Extract the (X, Y) coordinate from the center of the cell holding the provided text.  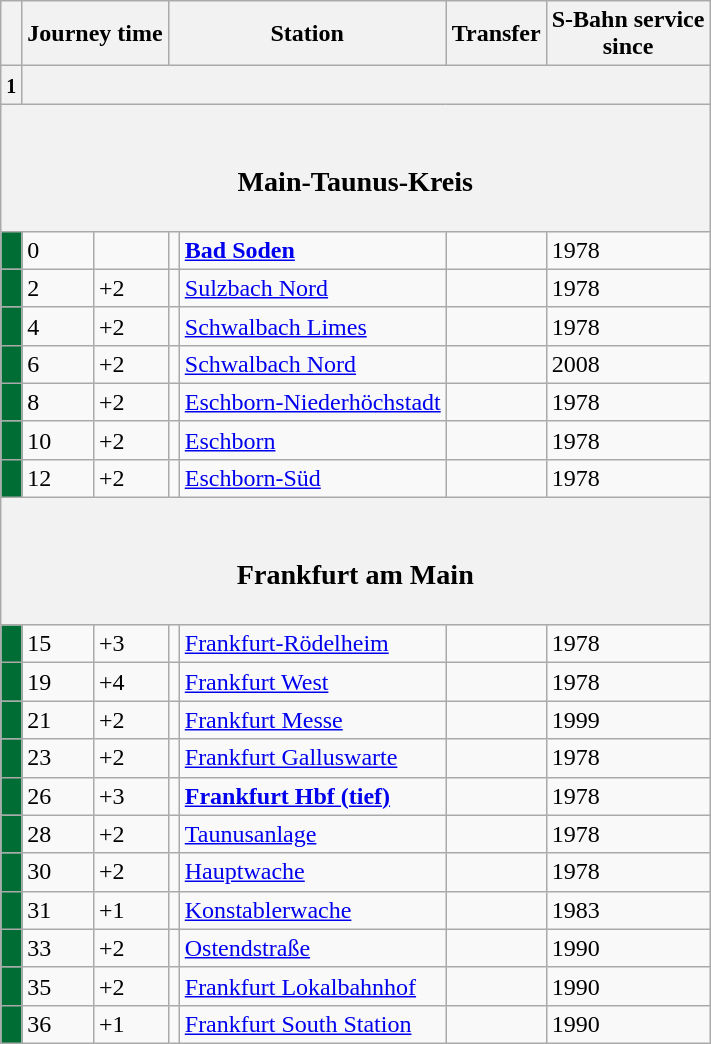
31 (58, 910)
Schwalbach Limes (312, 326)
Frankfurt Lokalbahnhof (312, 986)
S-Bahn servicesince (628, 34)
Frankfurt West (312, 682)
0 (58, 250)
Eschborn-Niederhöchstadt (312, 402)
35 (58, 986)
4 (58, 326)
+4 (130, 682)
Taunusanlage (312, 834)
26 (58, 796)
28 (58, 834)
Station (307, 34)
Eschborn (312, 440)
Frankfurt Messe (312, 720)
2 (58, 288)
1 (12, 85)
Frankfurt-Rödelheim (312, 644)
21 (58, 720)
8 (58, 402)
Ostendstraße (312, 948)
2008 (628, 364)
10 (58, 440)
Main-Taunus-Kreis (356, 168)
6 (58, 364)
Konstablerwache (312, 910)
Frankfurt Galluswarte (312, 758)
Eschborn-Süd (312, 478)
1999 (628, 720)
Frankfurt Hbf (tief) (312, 796)
36 (58, 1024)
15 (58, 644)
1983 (628, 910)
19 (58, 682)
30 (58, 872)
Transfer (496, 34)
23 (58, 758)
Bad Soden (312, 250)
Frankfurt am Main (356, 562)
Frankfurt South Station (312, 1024)
Hauptwache (312, 872)
12 (58, 478)
Journey time (95, 34)
33 (58, 948)
Sulzbach Nord (312, 288)
Schwalbach Nord (312, 364)
